Extract the [X, Y] coordinate from the center of the cell holding the provided text.  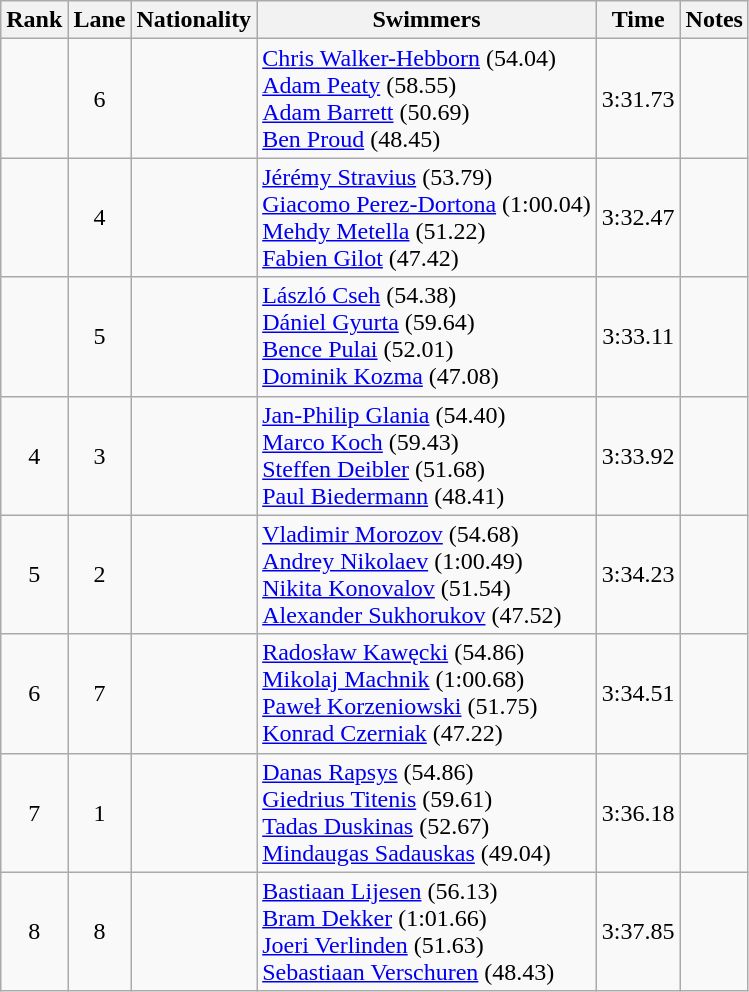
3:36.18 [638, 812]
3:34.51 [638, 694]
Jan-Philip Glania (54.40)Marco Koch (59.43)Steffen Deibler (51.68)Paul Biedermann (48.41) [427, 456]
3:32.47 [638, 218]
Bastiaan Lijesen (56.13)Bram Dekker (1:01.66)Joeri Verlinden (51.63)Sebastiaan Verschuren (48.43) [427, 932]
Jérémy Stravius (53.79)Giacomo Perez-Dortona (1:00.04)Mehdy Metella (51.22)Fabien Gilot (47.42) [427, 218]
3 [100, 456]
3:37.85 [638, 932]
3:33.11 [638, 336]
3:31.73 [638, 98]
3:33.92 [638, 456]
László Cseh (54.38)Dániel Gyurta (59.64)Bence Pulai (52.01)Dominik Kozma (47.08) [427, 336]
Swimmers [427, 20]
Nationality [194, 20]
Chris Walker-Hebborn (54.04)Adam Peaty (58.55)Adam Barrett (50.69)Ben Proud (48.45) [427, 98]
Radosław Kawęcki (54.86)Mikolaj Machnik (1:00.68)Paweł Korzeniowski (51.75)Konrad Czerniak (47.22) [427, 694]
3:34.23 [638, 574]
2 [100, 574]
Lane [100, 20]
Rank [34, 20]
Notes [714, 20]
Time [638, 20]
Vladimir Morozov (54.68)Andrey Nikolaev (1:00.49)Nikita Konovalov (51.54)Alexander Sukhorukov (47.52) [427, 574]
Danas Rapsys (54.86)Giedrius Titenis (59.61)Tadas Duskinas (52.67)Mindaugas Sadauskas (49.04) [427, 812]
1 [100, 812]
